Return the (x, y) coordinate for the center point of the cell that contains the specified text.  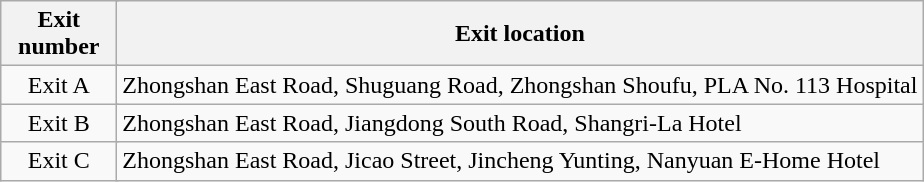
Exit location (520, 34)
Zhongshan East Road, Jiangdong South Road, Shangri-La Hotel (520, 123)
Zhongshan East Road, Jicao Street, Jincheng Yunting, Nanyuan E-Home Hotel (520, 161)
Exit C (59, 161)
Zhongshan East Road, Shuguang Road, Zhongshan Shoufu, PLA No. 113 Hospital (520, 85)
Exit A (59, 85)
Exit number (59, 34)
Exit B (59, 123)
